Extract the [x, y] coordinate from the center of the cell holding the provided text.  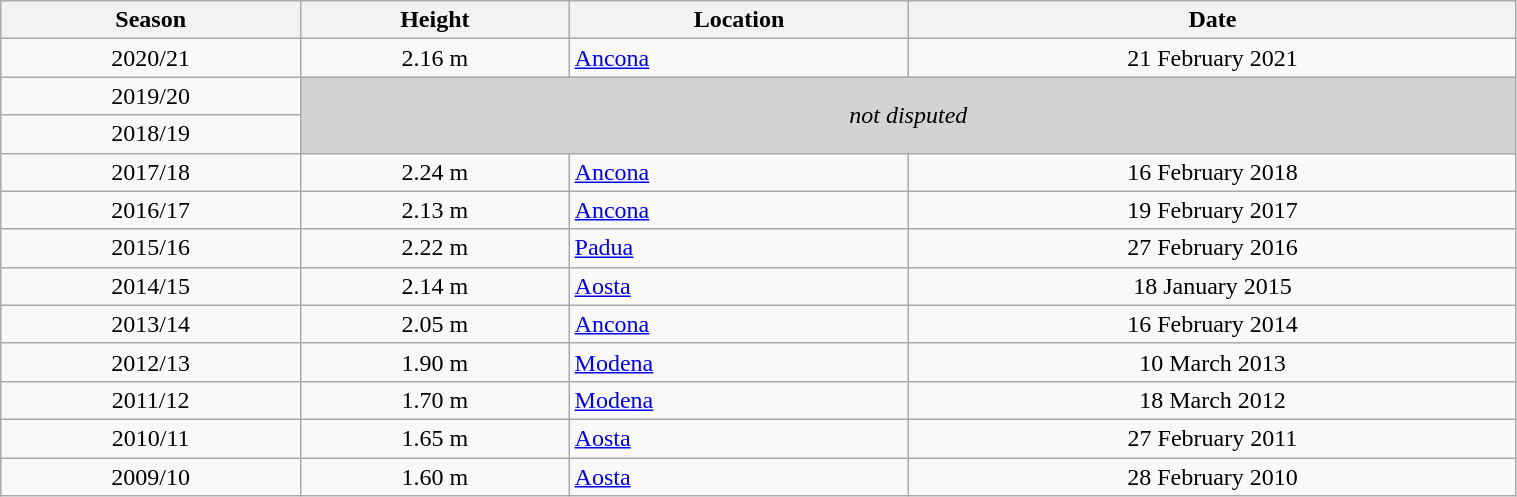
2.16 m [436, 58]
10 March 2013 [1212, 362]
1.70 m [436, 400]
2010/11 [151, 438]
Date [1212, 20]
Location [739, 20]
27 February 2016 [1212, 248]
2.14 m [436, 286]
1.90 m [436, 362]
2.24 m [436, 172]
2017/18 [151, 172]
2018/19 [151, 134]
2.05 m [436, 324]
2.22 m [436, 248]
2020/21 [151, 58]
2011/12 [151, 400]
2009/10 [151, 477]
18 March 2012 [1212, 400]
2014/15 [151, 286]
2019/20 [151, 96]
Padua [739, 248]
19 February 2017 [1212, 210]
not disputed [908, 115]
Season [151, 20]
Height [436, 20]
1.60 m [436, 477]
2012/13 [151, 362]
16 February 2014 [1212, 324]
28 February 2010 [1212, 477]
2016/17 [151, 210]
2013/14 [151, 324]
21 February 2021 [1212, 58]
16 February 2018 [1212, 172]
18 January 2015 [1212, 286]
1.65 m [436, 438]
27 February 2011 [1212, 438]
2.13 m [436, 210]
2015/16 [151, 248]
